Scan for the cell matching the given text and deliver its (x, y) coordinate at center. 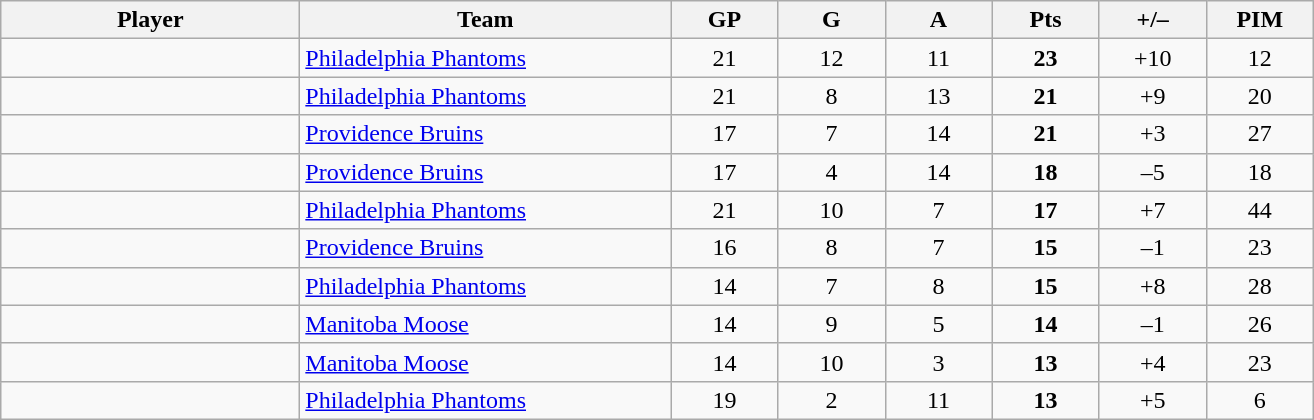
19 (724, 400)
+3 (1152, 134)
26 (1260, 324)
5 (938, 324)
+7 (1152, 210)
PIM (1260, 20)
9 (832, 324)
+9 (1152, 96)
6 (1260, 400)
G (832, 20)
4 (832, 172)
+10 (1152, 58)
44 (1260, 210)
27 (1260, 134)
–5 (1152, 172)
3 (938, 362)
20 (1260, 96)
2 (832, 400)
16 (724, 248)
+4 (1152, 362)
+8 (1152, 286)
+5 (1152, 400)
GP (724, 20)
+/– (1152, 20)
A (938, 20)
Pts (1046, 20)
Team (486, 20)
28 (1260, 286)
Player (150, 20)
